Locate the cell with the specified text and output its [x, y] center coordinate. 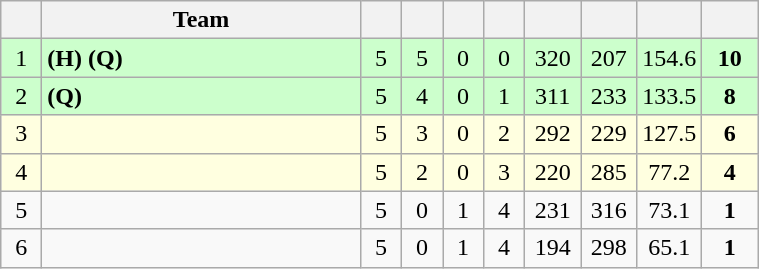
316 [609, 210]
292 [553, 134]
311 [553, 96]
154.6 [670, 58]
298 [609, 248]
Team [202, 20]
8 [730, 96]
65.1 [670, 248]
229 [609, 134]
73.1 [670, 210]
(Q) [202, 96]
10 [730, 58]
231 [553, 210]
(H) (Q) [202, 58]
285 [609, 172]
220 [553, 172]
207 [609, 58]
133.5 [670, 96]
233 [609, 96]
127.5 [670, 134]
320 [553, 58]
194 [553, 248]
77.2 [670, 172]
